Identify which cell holds the provided text, then report its (x, y) central coordinate. 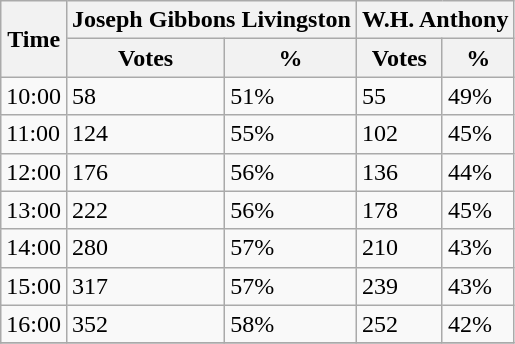
51% (291, 96)
58 (145, 96)
239 (399, 286)
280 (145, 248)
352 (145, 324)
W.H. Anthony (435, 20)
13:00 (34, 210)
55 (399, 96)
Joseph Gibbons Livingston (211, 20)
124 (145, 134)
252 (399, 324)
176 (145, 172)
15:00 (34, 286)
222 (145, 210)
178 (399, 210)
136 (399, 172)
317 (145, 286)
49% (478, 96)
Time (34, 39)
210 (399, 248)
16:00 (34, 324)
55% (291, 134)
102 (399, 134)
44% (478, 172)
10:00 (34, 96)
58% (291, 324)
42% (478, 324)
14:00 (34, 248)
12:00 (34, 172)
11:00 (34, 134)
